Pinpoint the cell where the given text exists, returning its (x, y) midpoint coordinate. 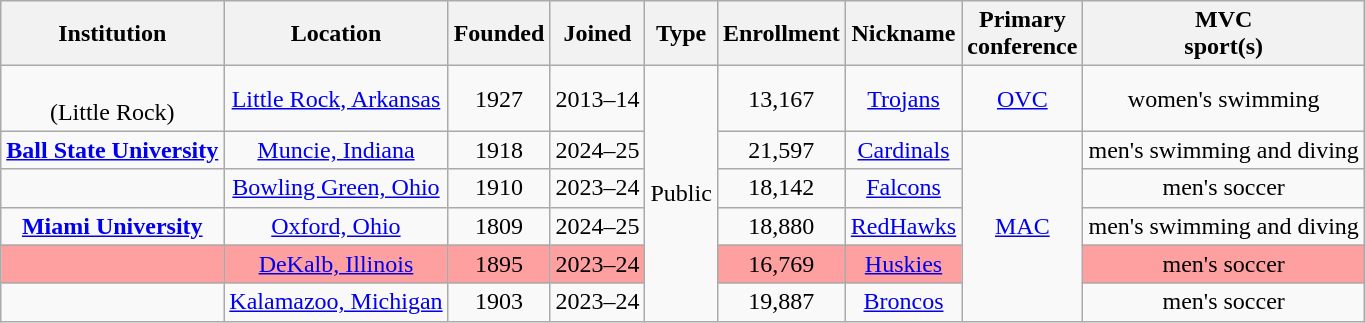
Miami University (112, 226)
(Little Rock) (112, 98)
Public (681, 194)
1903 (499, 302)
Bowling Green, Ohio (336, 188)
Nickname (903, 34)
MVCsport(s) (1224, 34)
1910 (499, 188)
18,142 (781, 188)
1918 (499, 150)
18,880 (781, 226)
Trojans (903, 98)
Enrollment (781, 34)
Muncie, Indiana (336, 150)
Ball State University (112, 150)
Cardinals (903, 150)
DeKalb, Illinois (336, 264)
Location (336, 34)
13,167 (781, 98)
1809 (499, 226)
Little Rock, Arkansas (336, 98)
Joined (598, 34)
Primaryconference (1022, 34)
Falcons (903, 188)
21,597 (781, 150)
OVC (1022, 98)
Oxford, Ohio (336, 226)
16,769 (781, 264)
1895 (499, 264)
RedHawks (903, 226)
1927 (499, 98)
Huskies (903, 264)
Founded (499, 34)
2013–14 (598, 98)
Kalamazoo, Michigan (336, 302)
Broncos (903, 302)
MAC (1022, 226)
Type (681, 34)
women's swimming (1224, 98)
Institution (112, 34)
19,887 (781, 302)
